For the text-containing cell, return its midpoint in (X, Y) coordinate format. 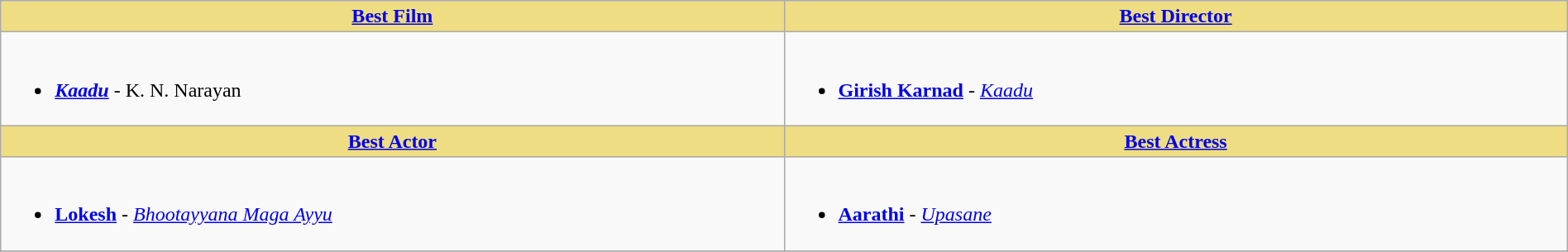
Best Actor (392, 141)
Girish Karnad - Kaadu (1176, 79)
Kaadu - K. N. Narayan (392, 79)
Best Actress (1176, 141)
Aarathi - Upasane (1176, 203)
Lokesh - Bhootayyana Maga Ayyu (392, 203)
Best Director (1176, 17)
Best Film (392, 17)
